Output the [x, y] coordinate of the center of the cell containing the given text.  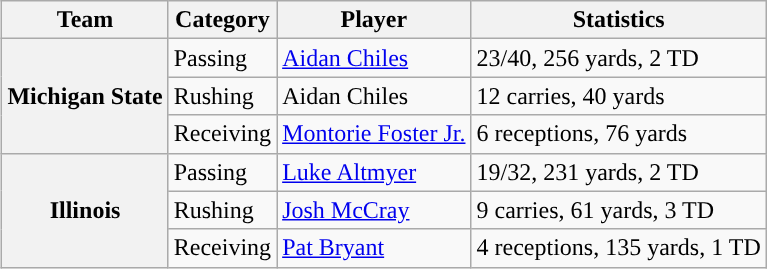
9 carries, 61 yards, 3 TD [618, 210]
Team [85, 20]
Illinois [85, 210]
Player [374, 20]
23/40, 256 yards, 2 TD [618, 58]
Statistics [618, 20]
Pat Bryant [374, 248]
Michigan State [85, 96]
6 receptions, 76 yards [618, 134]
Category [222, 20]
Josh McCray [374, 210]
12 carries, 40 yards [618, 96]
4 receptions, 135 yards, 1 TD [618, 248]
Montorie Foster Jr. [374, 134]
Luke Altmyer [374, 172]
19/32, 231 yards, 2 TD [618, 172]
